Pinpoint the cell where the given text exists, returning its [X, Y] midpoint coordinate. 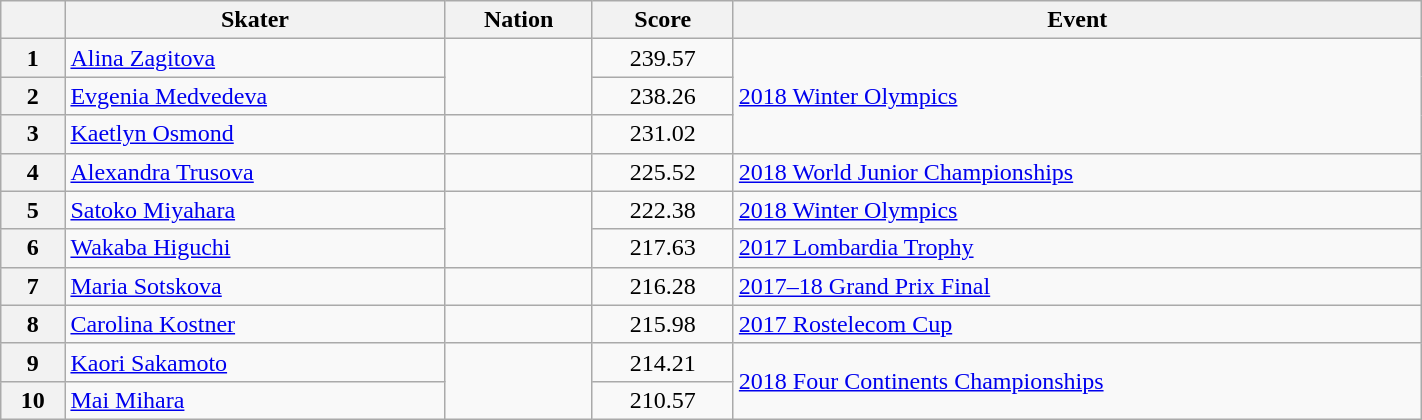
6 [33, 248]
3 [33, 134]
Kaori Sakamoto [255, 362]
8 [33, 324]
9 [33, 362]
Skater [255, 20]
4 [33, 172]
Evgenia Medvedeva [255, 96]
Nation [518, 20]
225.52 [662, 172]
2 [33, 96]
2018 World Junior Championships [1077, 172]
238.26 [662, 96]
231.02 [662, 134]
Score [662, 20]
Carolina Kostner [255, 324]
239.57 [662, 58]
214.21 [662, 362]
Kaetlyn Osmond [255, 134]
7 [33, 286]
217.63 [662, 248]
Wakaba Higuchi [255, 248]
5 [33, 210]
10 [33, 400]
Mai Mihara [255, 400]
216.28 [662, 286]
215.98 [662, 324]
Alexandra Trusova [255, 172]
Event [1077, 20]
1 [33, 58]
Alina Zagitova [255, 58]
2017 Lombardia Trophy [1077, 248]
Satoko Miyahara [255, 210]
210.57 [662, 400]
2018 Four Continents Championships [1077, 381]
222.38 [662, 210]
Maria Sotskova [255, 286]
2017–18 Grand Prix Final [1077, 286]
2017 Rostelecom Cup [1077, 324]
